Provide the (x, y) coordinate of the cell's center where the given text is located.  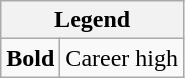
Legend (92, 20)
Career high (122, 58)
Bold (30, 58)
